Capture the cell that displays the provided text and extract its (X, Y) central coordinate. 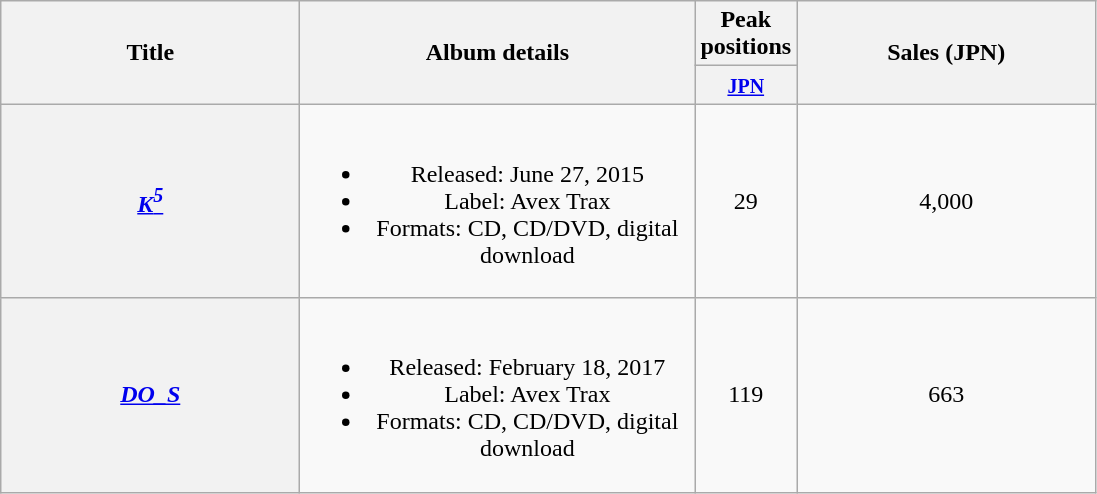
Released: February 18, 2017 Label: Avex TraxFormats: CD, CD/DVD, digital download (498, 395)
Album details (498, 52)
Title (150, 52)
JPN (746, 85)
4,000 (946, 201)
119 (746, 395)
K5 (150, 201)
29 (746, 201)
Released: June 27, 2015 Label: Avex TraxFormats: CD, CD/DVD, digital download (498, 201)
DO_S (150, 395)
Peak positions (746, 34)
Sales (JPN) (946, 52)
663 (946, 395)
